Find where the given text appears and provide that cell's center as [X, Y] coordinate. 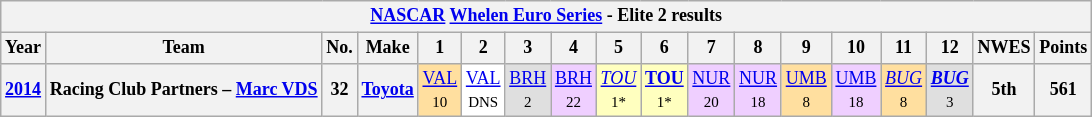
UMB8 [806, 90]
VALDNS [484, 90]
4 [574, 48]
BRH22 [574, 90]
NUR20 [712, 90]
561 [1064, 90]
12 [950, 48]
Make [388, 48]
11 [904, 48]
NWES [1004, 48]
2 [484, 48]
NUR18 [758, 90]
BRH2 [528, 90]
2014 [24, 90]
Year [24, 48]
Team [184, 48]
10 [856, 48]
Racing Club Partners – Marc VDS [184, 90]
1 [440, 48]
Toyota [388, 90]
No. [340, 48]
3 [528, 48]
Points [1064, 48]
6 [664, 48]
VAL10 [440, 90]
BUG3 [950, 90]
7 [712, 48]
8 [758, 48]
32 [340, 90]
9 [806, 48]
BUG8 [904, 90]
UMB18 [856, 90]
5 [618, 48]
5th [1004, 90]
NASCAR Whelen Euro Series - Elite 2 results [546, 16]
